Search for the cell housing the specified text and yield its [X, Y] center coordinate. 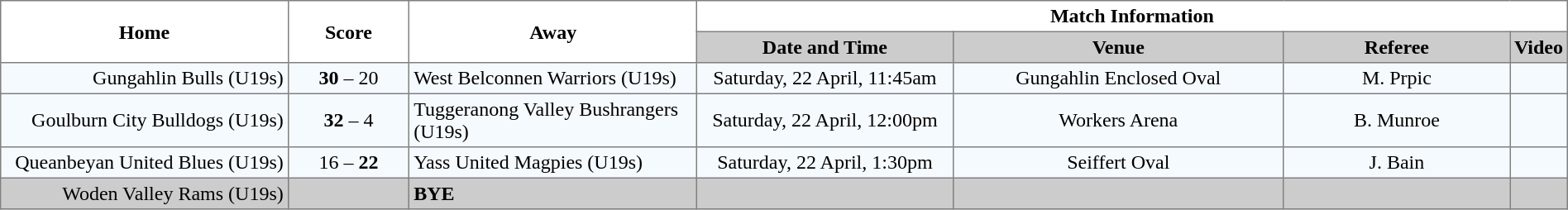
Seiffert Oval [1118, 163]
West Belconnen Warriors (U19s) [553, 79]
Date and Time [825, 47]
Venue [1118, 47]
Tuggeranong Valley Bushrangers (U19s) [553, 120]
Home [144, 31]
M. Prpic [1396, 79]
32 – 4 [349, 120]
Woden Valley Rams (U19s) [144, 193]
Gungahlin Enclosed Oval [1118, 79]
Match Information [1133, 17]
J. Bain [1396, 163]
Gungahlin Bulls (U19s) [144, 79]
Goulburn City Bulldogs (U19s) [144, 120]
Saturday, 22 April, 12:00pm [825, 120]
Yass United Magpies (U19s) [553, 163]
Score [349, 31]
Saturday, 22 April, 11:45am [825, 79]
Referee [1396, 47]
Workers Arena [1118, 120]
Queanbeyan United Blues (U19s) [144, 163]
30 – 20 [349, 79]
BYE [553, 193]
B. Munroe [1396, 120]
Video [1539, 47]
16 – 22 [349, 163]
Away [553, 31]
Saturday, 22 April, 1:30pm [825, 163]
